Return the [x, y] coordinate for the center point of the cell that contains the specified text.  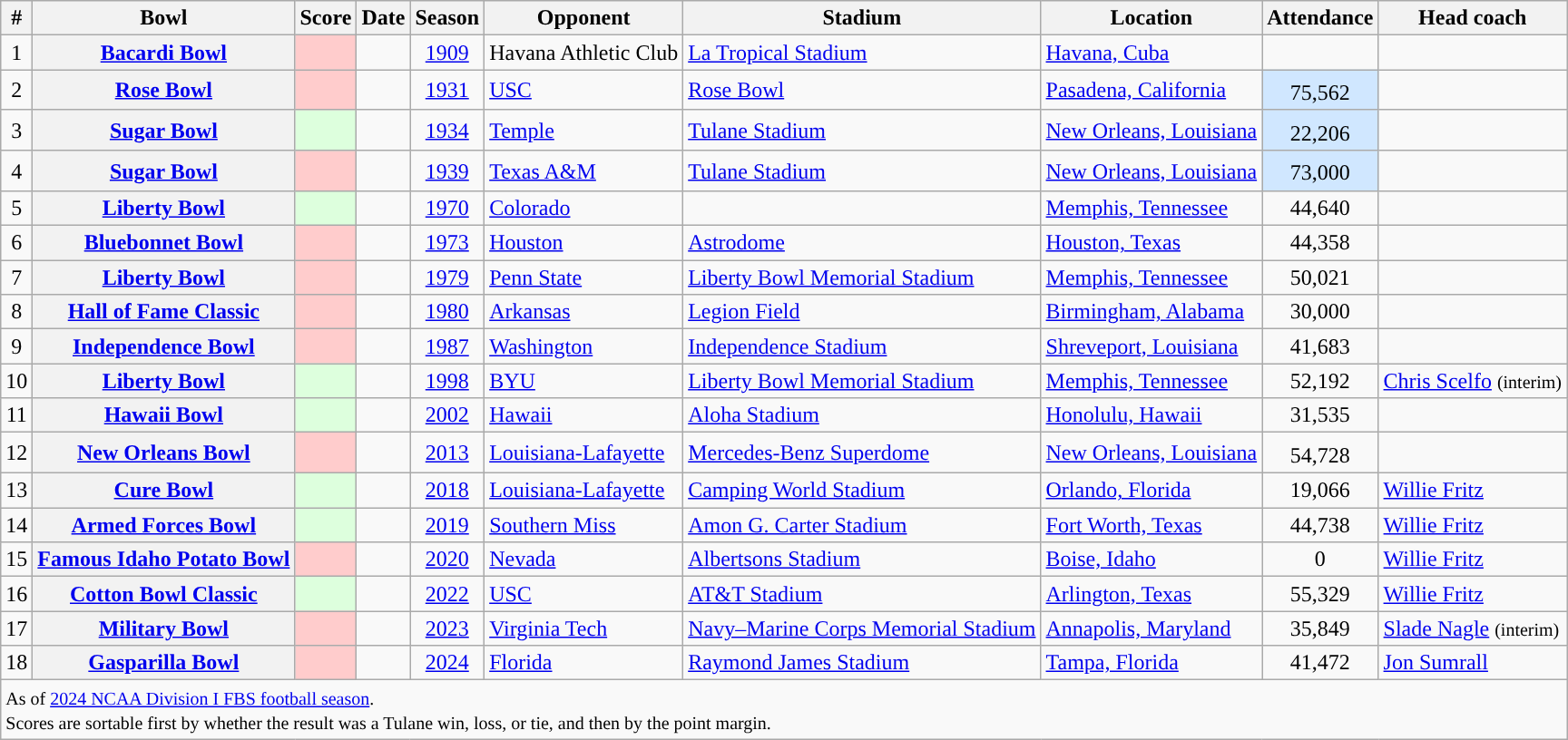
1973 [447, 243]
9 [16, 346]
1998 [447, 381]
11 [16, 415]
2018 [447, 491]
73,000 [1320, 170]
Location [1151, 18]
AT&T Stadium [862, 594]
Opponent [584, 18]
Arlington, Texas [1151, 594]
Texas A&M [584, 170]
Albertsons Stadium [862, 560]
Amon G. Carter Stadium [862, 525]
Jon Sumrall [1472, 663]
7 [16, 277]
Havana Athletic Club [584, 53]
17 [16, 628]
2019 [447, 525]
50,021 [1320, 277]
41,472 [1320, 663]
52,192 [1320, 381]
Cure Bowl [163, 491]
Houston, Texas [1151, 243]
Shreveport, Louisiana [1151, 346]
Independence Bowl [163, 346]
Honolulu, Hawaii [1151, 415]
Famous Idaho Potato Bowl [163, 560]
New Orleans Bowl [163, 453]
1980 [447, 312]
2024 [447, 663]
Florida [584, 663]
12 [16, 453]
Nevada [584, 560]
Arkansas [584, 312]
# [16, 18]
Washington [584, 346]
18 [16, 663]
Stadium [862, 18]
1931 [447, 91]
Havana, Cuba [1151, 53]
Season [447, 18]
Independence Stadium [862, 346]
5 [16, 209]
La Tropical Stadium [862, 53]
Head coach [1472, 18]
13 [16, 491]
8 [16, 312]
2020 [447, 560]
Penn State [584, 277]
2002 [447, 415]
2023 [447, 628]
0 [1320, 560]
Camping World Stadium [862, 491]
Tampa, Florida [1151, 663]
30,000 [1320, 312]
55,329 [1320, 594]
1 [16, 53]
2 [16, 91]
BYU [584, 381]
75,562 [1320, 91]
Boise, Idaho [1151, 560]
Bacardi Bowl [163, 53]
Hawaii [584, 415]
Bowl [163, 18]
16 [16, 594]
Pasadena, California [1151, 91]
1909 [447, 53]
Slade Nagle (interim) [1472, 628]
44,640 [1320, 209]
31,535 [1320, 415]
Bluebonnet Bowl [163, 243]
1987 [447, 346]
Birmingham, Alabama [1151, 312]
Virginia Tech [584, 628]
Legion Field [862, 312]
Houston [584, 243]
Gasparilla Bowl [163, 663]
Mercedes-Benz Superdome [862, 453]
54,728 [1320, 453]
35,849 [1320, 628]
14 [16, 525]
Hall of Fame Classic [163, 312]
44,358 [1320, 243]
2013 [447, 453]
Armed Forces Bowl [163, 525]
1970 [447, 209]
Fort Worth, Texas [1151, 525]
10 [16, 381]
19,066 [1320, 491]
Attendance [1320, 18]
Score [326, 18]
41,683 [1320, 346]
4 [16, 170]
Military Bowl [163, 628]
Annapolis, Maryland [1151, 628]
Southern Miss [584, 525]
Cotton Bowl Classic [163, 594]
Chris Scelfo (interim) [1472, 381]
1939 [447, 170]
Navy–Marine Corps Memorial Stadium [862, 628]
6 [16, 243]
Orlando, Florida [1151, 491]
3 [16, 131]
Colorado [584, 209]
1934 [447, 131]
Hawaii Bowl [163, 415]
15 [16, 560]
2022 [447, 594]
Date [383, 18]
Temple [584, 131]
Astrodome [862, 243]
22,206 [1320, 131]
1979 [447, 277]
44,738 [1320, 525]
Raymond James Stadium [862, 663]
Aloha Stadium [862, 415]
